Locate the cell with the specified text and output its [x, y] center coordinate. 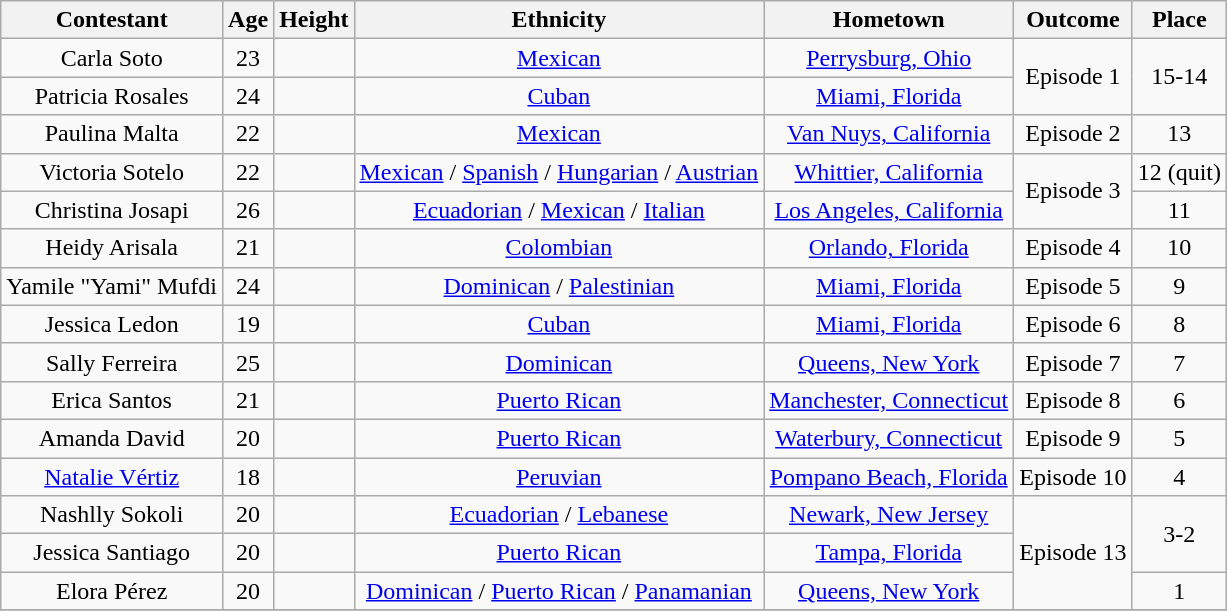
Episode 4 [1073, 248]
Nashlly Sokoli [112, 515]
Dominican [559, 362]
18 [248, 477]
11 [1179, 210]
Episode 6 [1073, 324]
Episode 2 [1073, 134]
8 [1179, 324]
Mexican / Spanish / Hungarian / Austrian [559, 172]
Waterbury, Connecticut [889, 438]
Tampa, Florida [889, 553]
Colombian [559, 248]
9 [1179, 286]
Hometown [889, 20]
1 [1179, 591]
Ecuadorian / Mexican / Italian [559, 210]
Episode 7 [1073, 362]
Natalie Vértiz [112, 477]
Manchester, Connecticut [889, 400]
Orlando, Florida [889, 248]
Episode 1 [1073, 77]
Episode 8 [1073, 400]
Episode 13 [1073, 553]
Amanda David [112, 438]
5 [1179, 438]
Ecuadorian / Lebanese [559, 515]
12 (quit) [1179, 172]
4 [1179, 477]
10 [1179, 248]
Episode 5 [1073, 286]
Sally Ferreira [112, 362]
Episode 10 [1073, 477]
23 [248, 58]
13 [1179, 134]
Age [248, 20]
Jessica Ledon [112, 324]
Los Angeles, California [889, 210]
Episode 9 [1073, 438]
Whittier, California [889, 172]
Dominican / Puerto Rican / Panamanian [559, 591]
Perrysburg, Ohio [889, 58]
15-14 [1179, 77]
Elora Pérez [112, 591]
25 [248, 362]
26 [248, 210]
Episode 3 [1073, 191]
Carla Soto [112, 58]
Victoria Sotelo [112, 172]
Dominican / Palestinian [559, 286]
Pompano Beach, Florida [889, 477]
Place [1179, 20]
Outcome [1073, 20]
19 [248, 324]
Erica Santos [112, 400]
Newark, New Jersey [889, 515]
Peruvian [559, 477]
7 [1179, 362]
Height [314, 20]
Contestant [112, 20]
3-2 [1179, 534]
Ethnicity [559, 20]
Patricia Rosales [112, 96]
Paulina Malta [112, 134]
Jessica Santiago [112, 553]
6 [1179, 400]
Yamile "Yami" Mufdi [112, 286]
Van Nuys, California [889, 134]
Heidy Arisala [112, 248]
Christina Josapi [112, 210]
